Extract the (X, Y) coordinate from the center of the cell holding the provided text.  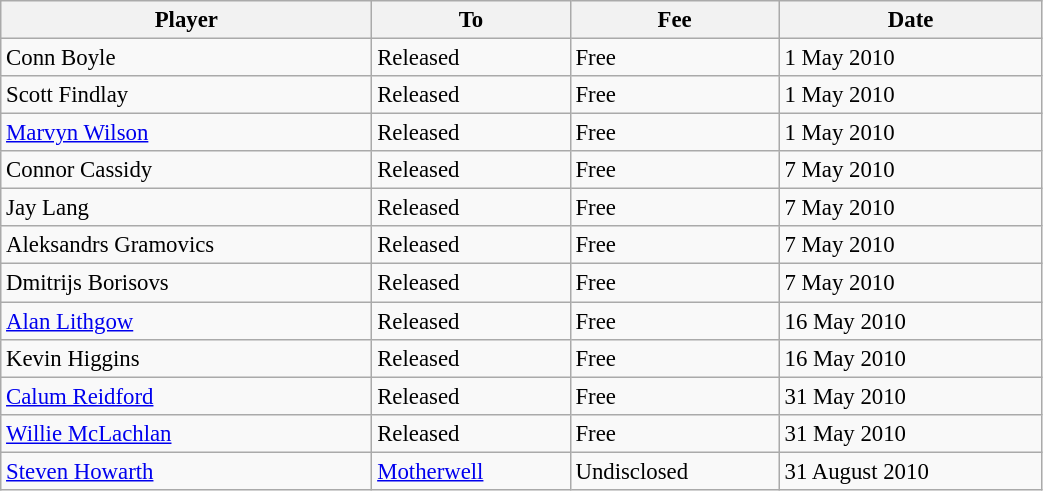
Steven Howarth (186, 471)
Jay Lang (186, 208)
Willie McLachlan (186, 433)
Undisclosed (674, 471)
Player (186, 20)
Kevin Higgins (186, 358)
To (471, 20)
Fee (674, 20)
31 August 2010 (910, 471)
Alan Lithgow (186, 321)
Scott Findlay (186, 95)
Conn Boyle (186, 58)
Aleksandrs Gramovics (186, 245)
Marvyn Wilson (186, 133)
Connor Cassidy (186, 170)
Calum Reidford (186, 396)
Dmitrijs Borisovs (186, 283)
Date (910, 20)
Motherwell (471, 471)
